Locate the cell with the specified text and output its [x, y] center coordinate. 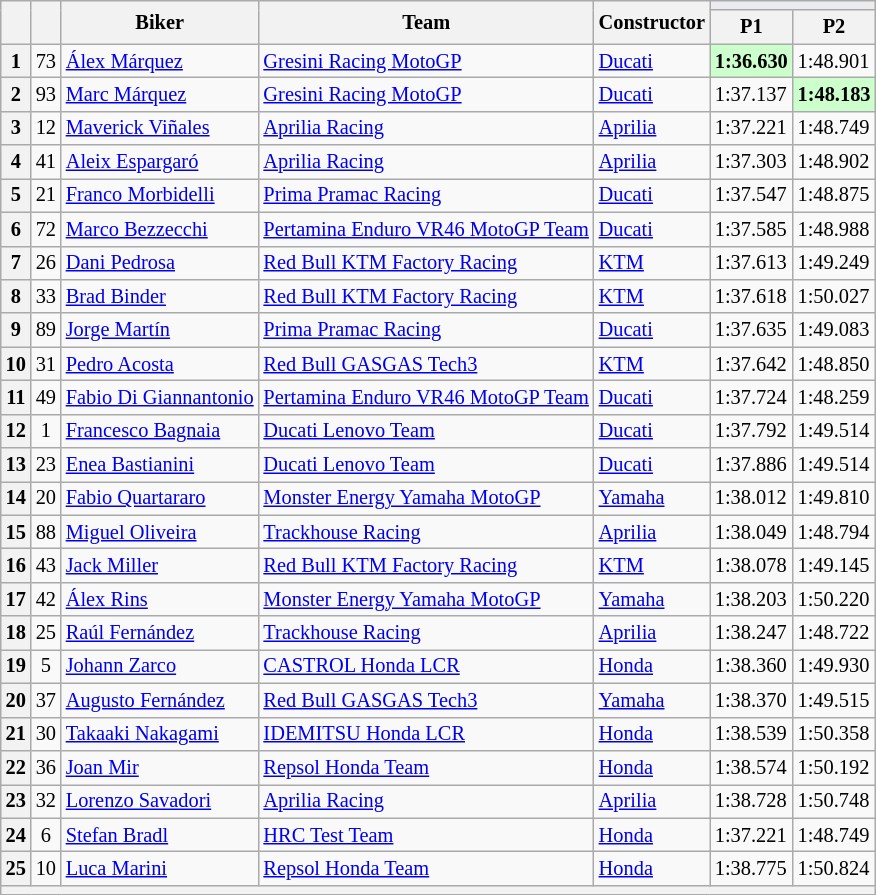
Stefan Bradl [160, 835]
1:37.792 [752, 431]
1:38.078 [752, 565]
1:50.748 [834, 801]
CASTROL Honda LCR [426, 666]
14 [16, 498]
93 [46, 94]
Johann Zarco [160, 666]
Joan Mir [160, 767]
1:36.630 [752, 61]
1:48.794 [834, 532]
1:37.137 [752, 94]
1:50.192 [834, 767]
36 [46, 767]
Jack Miller [160, 565]
Aleix Espargaró [160, 162]
1:48.875 [834, 195]
3 [16, 128]
1:38.247 [752, 633]
1:38.203 [752, 599]
18 [16, 633]
19 [16, 666]
43 [46, 565]
P2 [834, 27]
Constructor [652, 22]
15 [16, 532]
1:38.574 [752, 767]
Maverick Viñales [160, 128]
1:38.370 [752, 700]
22 [16, 767]
Augusto Fernández [160, 700]
1:48.850 [834, 364]
1:49.249 [834, 263]
1:49.145 [834, 565]
1:48.722 [834, 633]
Takaaki Nakagami [160, 734]
1:37.585 [752, 229]
7 [16, 263]
89 [46, 330]
1:37.635 [752, 330]
49 [46, 397]
16 [16, 565]
Franco Morbidelli [160, 195]
Raúl Fernández [160, 633]
Brad Binder [160, 296]
1:38.539 [752, 734]
1:49.930 [834, 666]
1:50.220 [834, 599]
17 [16, 599]
24 [16, 835]
2 [16, 94]
26 [46, 263]
1:48.901 [834, 61]
1:50.027 [834, 296]
1:38.728 [752, 801]
1:48.259 [834, 397]
37 [46, 700]
1:49.083 [834, 330]
Francesco Bagnaia [160, 431]
1:50.824 [834, 868]
1:49.810 [834, 498]
1:38.360 [752, 666]
Biker [160, 22]
Enea Bastianini [160, 465]
13 [16, 465]
Álex Rins [160, 599]
1:37.618 [752, 296]
Marc Márquez [160, 94]
HRC Test Team [426, 835]
1:48.902 [834, 162]
1:37.642 [752, 364]
41 [46, 162]
1:37.724 [752, 397]
Lorenzo Savadori [160, 801]
1:49.515 [834, 700]
Fabio Di Giannantonio [160, 397]
1:48.183 [834, 94]
1:37.303 [752, 162]
1:48.988 [834, 229]
1:38.775 [752, 868]
31 [46, 364]
Pedro Acosta [160, 364]
IDEMITSU Honda LCR [426, 734]
11 [16, 397]
30 [46, 734]
1:38.049 [752, 532]
42 [46, 599]
72 [46, 229]
Miguel Oliveira [160, 532]
73 [46, 61]
1:37.547 [752, 195]
33 [46, 296]
Team [426, 22]
4 [16, 162]
Marco Bezzecchi [160, 229]
88 [46, 532]
8 [16, 296]
Luca Marini [160, 868]
1:37.613 [752, 263]
Fabio Quartararo [160, 498]
Jorge Martín [160, 330]
9 [16, 330]
32 [46, 801]
1:37.886 [752, 465]
1:38.012 [752, 498]
1:50.358 [834, 734]
Álex Márquez [160, 61]
P1 [752, 27]
Dani Pedrosa [160, 263]
